Identify which cell holds the provided text, then report its (X, Y) central coordinate. 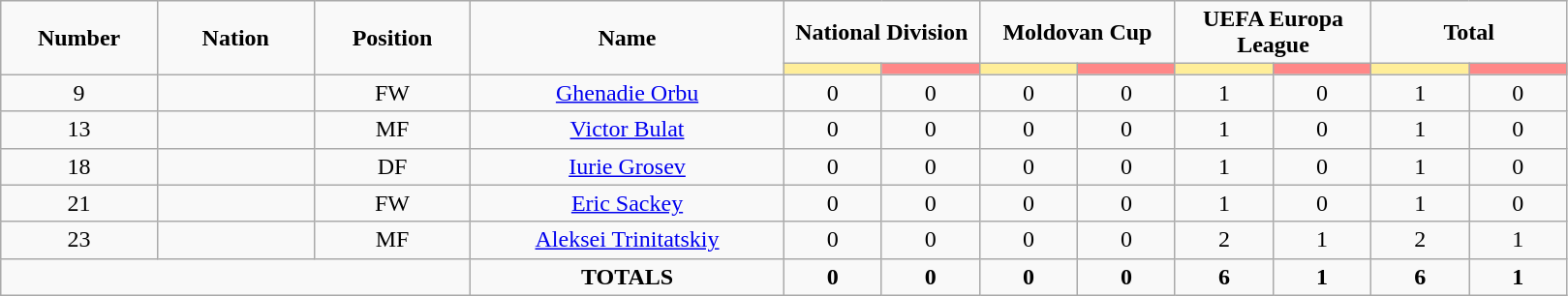
Nation (235, 38)
UEFA Europa League (1273, 33)
Position (392, 38)
National Division (881, 33)
Iurie Grosev (628, 166)
Victor Bulat (628, 130)
Aleksei Trinitatskiy (628, 240)
Total (1469, 33)
Eric Sackey (628, 203)
23 (79, 240)
Name (628, 38)
TOTALS (628, 277)
18 (79, 166)
Number (79, 38)
21 (79, 203)
Moldovan Cup (1077, 33)
DF (392, 166)
Ghenadie Orbu (628, 93)
9 (79, 93)
13 (79, 130)
